Scan for the cell matching the given text and deliver its (x, y) coordinate at center. 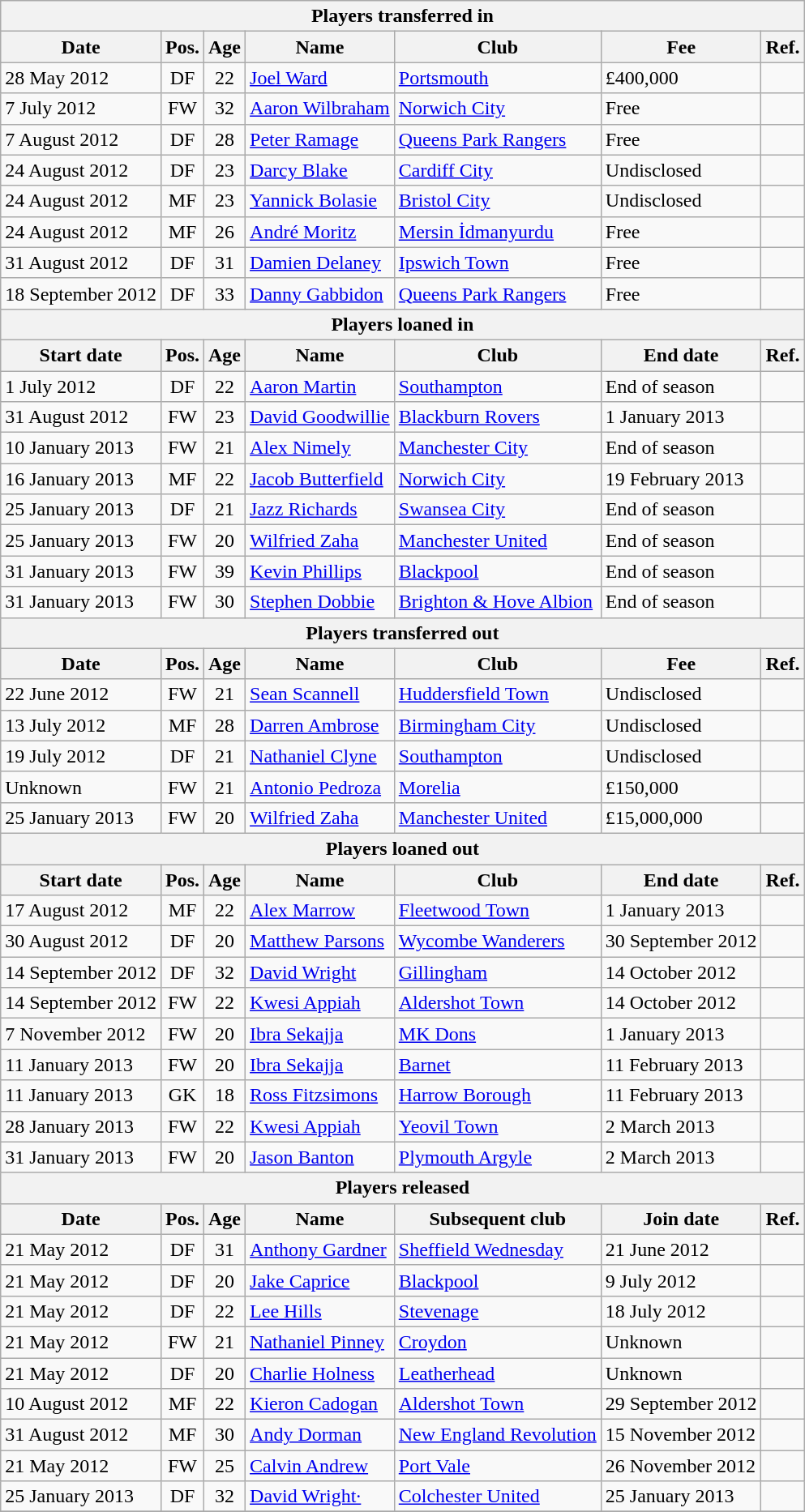
Aaron Martin (320, 387)
Ipswich Town (498, 263)
Jake Caprice (320, 1280)
Joel Ward (320, 78)
Darren Ambrose (320, 725)
Lee Hills (320, 1311)
Ross Fitzsimons (320, 1096)
Brighton & Hove Albion (498, 602)
Alex Nimely (320, 448)
MK Dons (498, 1034)
Colchester United (498, 1497)
Blackburn Rovers (498, 417)
Barnet (498, 1065)
Danny Gabbidon (320, 293)
18 September 2012 (81, 293)
13 July 2012 (81, 725)
Swansea City (498, 510)
Sean Scannell (320, 694)
26 (225, 232)
Andy Dorman (320, 1435)
Yannick Bolasie (320, 201)
Huddersfield Town (498, 694)
Leatherhead (498, 1373)
Birmingham City (498, 725)
Damien Delaney (320, 263)
26 November 2012 (681, 1466)
Aaron Wilbraham (320, 109)
David Wright· (320, 1497)
33 (225, 293)
Kevin Phillips (320, 571)
Stephen Dobbie (320, 602)
18 July 2012 (681, 1311)
Stevenage (498, 1311)
28 May 2012 (81, 78)
Kieron Cadogan (320, 1404)
39 (225, 571)
Join date (681, 1219)
Portsmouth (498, 78)
Matthew Parsons (320, 942)
Alex Marrow (320, 911)
Wycombe Wanderers (498, 942)
7 August 2012 (81, 139)
Players loaned in (402, 324)
Bristol City (498, 201)
Players loaned out (402, 848)
£150,000 (681, 787)
Jazz Richards (320, 510)
David Goodwillie (320, 417)
10 January 2013 (81, 448)
16 January 2013 (81, 479)
£15,000,000 (681, 818)
Charlie Holness (320, 1373)
Croydon (498, 1342)
André Moritz (320, 232)
Yeovil Town (498, 1126)
Jacob Butterfield (320, 479)
Cardiff City (498, 170)
19 July 2012 (81, 756)
Gillingham (498, 972)
Darcy Blake (320, 170)
18 (225, 1096)
Manchester City (498, 448)
Players transferred in (402, 16)
Port Vale (498, 1466)
GK (182, 1096)
Nathaniel Clyne (320, 756)
25 (225, 1466)
7 July 2012 (81, 109)
22 June 2012 (81, 694)
Antonio Pedroza (320, 787)
9 July 2012 (681, 1280)
29 September 2012 (681, 1404)
Sheffield Wednesday (498, 1249)
Subsequent club (498, 1219)
21 June 2012 (681, 1249)
Players released (402, 1188)
1 July 2012 (81, 387)
10 August 2012 (81, 1404)
30 September 2012 (681, 942)
Morelia (498, 787)
Calvin Andrew (320, 1466)
7 November 2012 (81, 1034)
Anthony Gardner (320, 1249)
Mersin İdmanyurdu (498, 232)
£400,000 (681, 78)
New England Revolution (498, 1435)
Jason Banton (320, 1157)
Peter Ramage (320, 139)
David Wright (320, 972)
Fleetwood Town (498, 911)
Harrow Borough (498, 1096)
15 November 2012 (681, 1435)
17 August 2012 (81, 911)
Players transferred out (402, 633)
Nathaniel Pinney (320, 1342)
19 February 2013 (681, 479)
30 August 2012 (81, 942)
Plymouth Argyle (498, 1157)
28 January 2013 (81, 1126)
